Pinpoint the cell where the given text exists, returning its (x, y) midpoint coordinate. 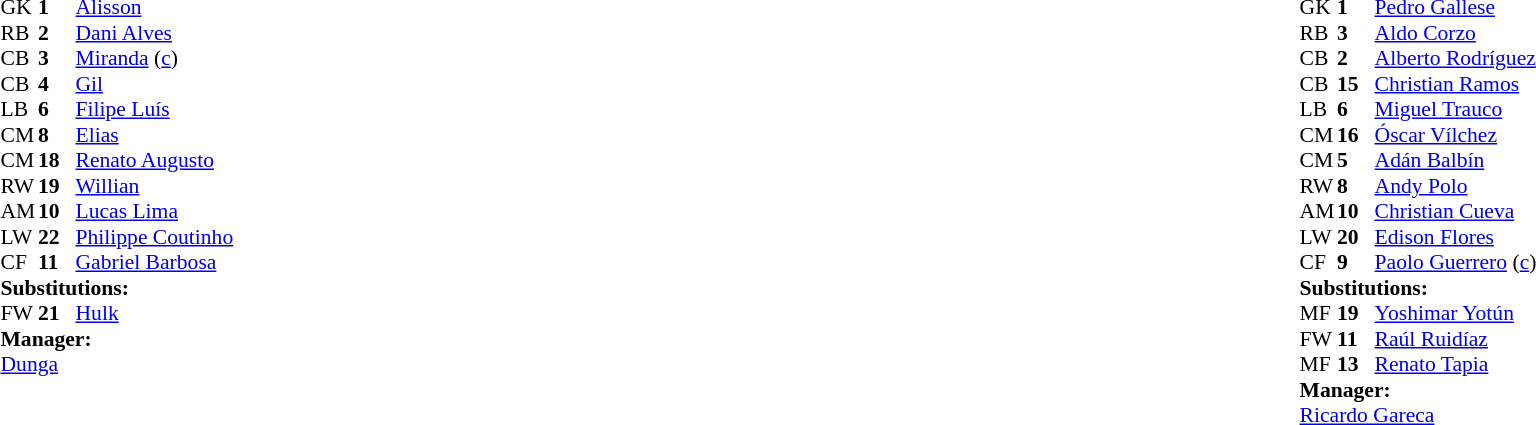
Philippe Coutinho (155, 237)
16 (1356, 135)
Lucas Lima (155, 211)
Gil (155, 84)
Dunga (116, 365)
15 (1356, 84)
Elias (155, 135)
9 (1356, 263)
Manager: (116, 339)
Substitutions: (116, 288)
20 (1356, 237)
Filipe Luís (155, 109)
5 (1356, 161)
21 (57, 313)
Hulk (155, 313)
Gabriel Barbosa (155, 263)
18 (57, 161)
Renato Augusto (155, 161)
4 (57, 84)
Willian (155, 186)
Dani Alves (155, 33)
Miranda (c) (155, 59)
13 (1356, 365)
22 (57, 237)
